Output the (x, y) coordinate of the center of the cell containing the given text.  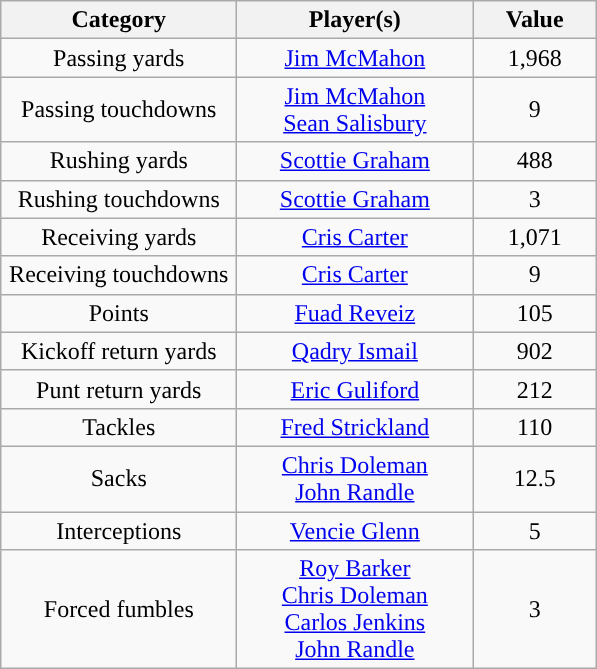
Eric Guliford (355, 389)
Punt return yards (119, 389)
Sacks (119, 478)
Jim McMahonSean Salisbury (355, 110)
Tackles (119, 427)
Value (535, 20)
5 (535, 531)
Player(s) (355, 20)
212 (535, 389)
12.5 (535, 478)
Fuad Reveiz (355, 313)
Interceptions (119, 531)
Fred Strickland (355, 427)
Chris DolemanJohn Randle (355, 478)
902 (535, 351)
488 (535, 161)
Kickoff return yards (119, 351)
1,968 (535, 58)
Rushing touchdowns (119, 199)
Jim McMahon (355, 58)
Passing yards (119, 58)
Qadry Ismail (355, 351)
Rushing yards (119, 161)
Receiving touchdowns (119, 275)
Category (119, 20)
Vencie Glenn (355, 531)
Roy BarkerChris DolemanCarlos JenkinsJohn Randle (355, 610)
Forced fumbles (119, 610)
105 (535, 313)
Points (119, 313)
Passing touchdowns (119, 110)
110 (535, 427)
Receiving yards (119, 237)
1,071 (535, 237)
